Output the (X, Y) coordinate of the center of the cell containing the given text.  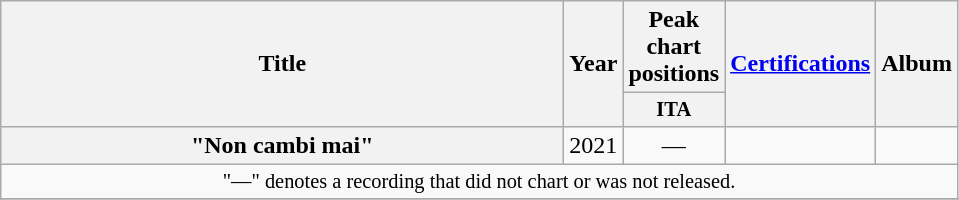
Certifications (800, 64)
— (674, 145)
Peak chart positions (674, 47)
Title (282, 64)
Album (917, 64)
ITA (674, 110)
"—" denotes a recording that did not chart or was not released. (480, 182)
2021 (594, 145)
"Non cambi mai" (282, 145)
Year (594, 64)
